Scan for the cell matching the given text and deliver its [x, y] coordinate at center. 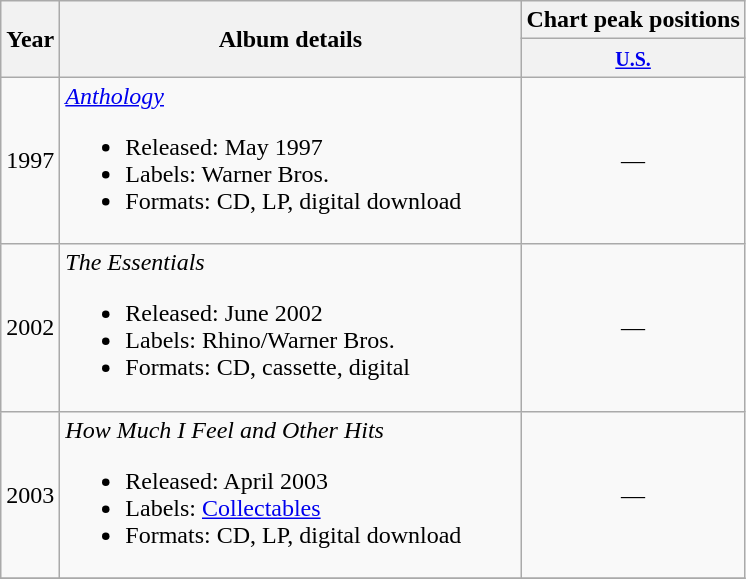
Year [30, 39]
2002 [30, 328]
AnthologyReleased: May 1997Labels: Warner Bros.Formats: CD, LP, digital download [290, 160]
How Much I Feel and Other HitsReleased: April 2003Labels: CollectablesFormats: CD, LP, digital download [290, 494]
U.S. [633, 58]
2003 [30, 494]
The EssentialsReleased: June 2002Labels: Rhino/Warner Bros.Formats: CD, cassette, digital [290, 328]
Chart peak positions [633, 20]
1997 [30, 160]
Album details [290, 39]
